Capture the cell that displays the provided text and extract its (X, Y) central coordinate. 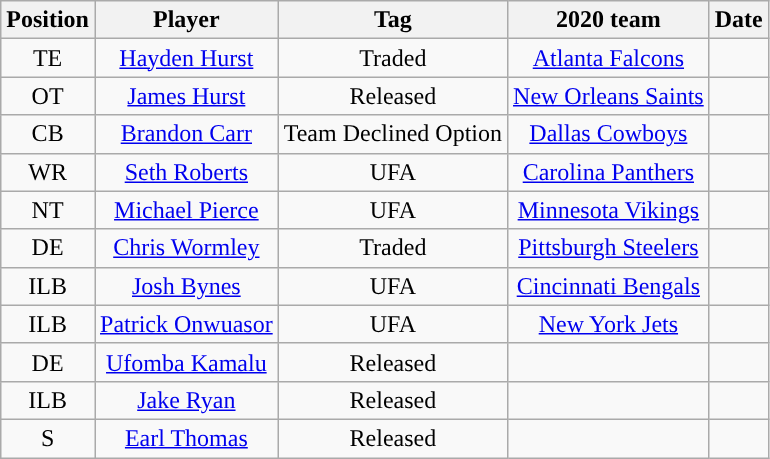
Earl Thomas (186, 438)
Position (48, 20)
Minnesota Vikings (609, 210)
CB (48, 134)
New York Jets (609, 324)
James Hurst (186, 96)
Cincinnati Bengals (609, 286)
Dallas Cowboys (609, 134)
TE (48, 58)
Tag (392, 20)
Team Declined Option (392, 134)
Hayden Hurst (186, 58)
Chris Wormley (186, 248)
WR (48, 172)
Jake Ryan (186, 400)
NT (48, 210)
Josh Bynes (186, 286)
2020 team (609, 20)
Ufomba Kamalu (186, 362)
Carolina Panthers (609, 172)
Michael Pierce (186, 210)
OT (48, 96)
Atlanta Falcons (609, 58)
Player (186, 20)
Brandon Carr (186, 134)
Seth Roberts (186, 172)
S (48, 438)
New Orleans Saints (609, 96)
Date (738, 20)
Patrick Onwuasor (186, 324)
Pittsburgh Steelers (609, 248)
